Scan for the cell matching the given text and deliver its (x, y) coordinate at center. 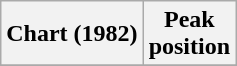
Chart (1982) (72, 34)
Peakposition (189, 34)
